Return (X, Y) of the center of cell containing provided text 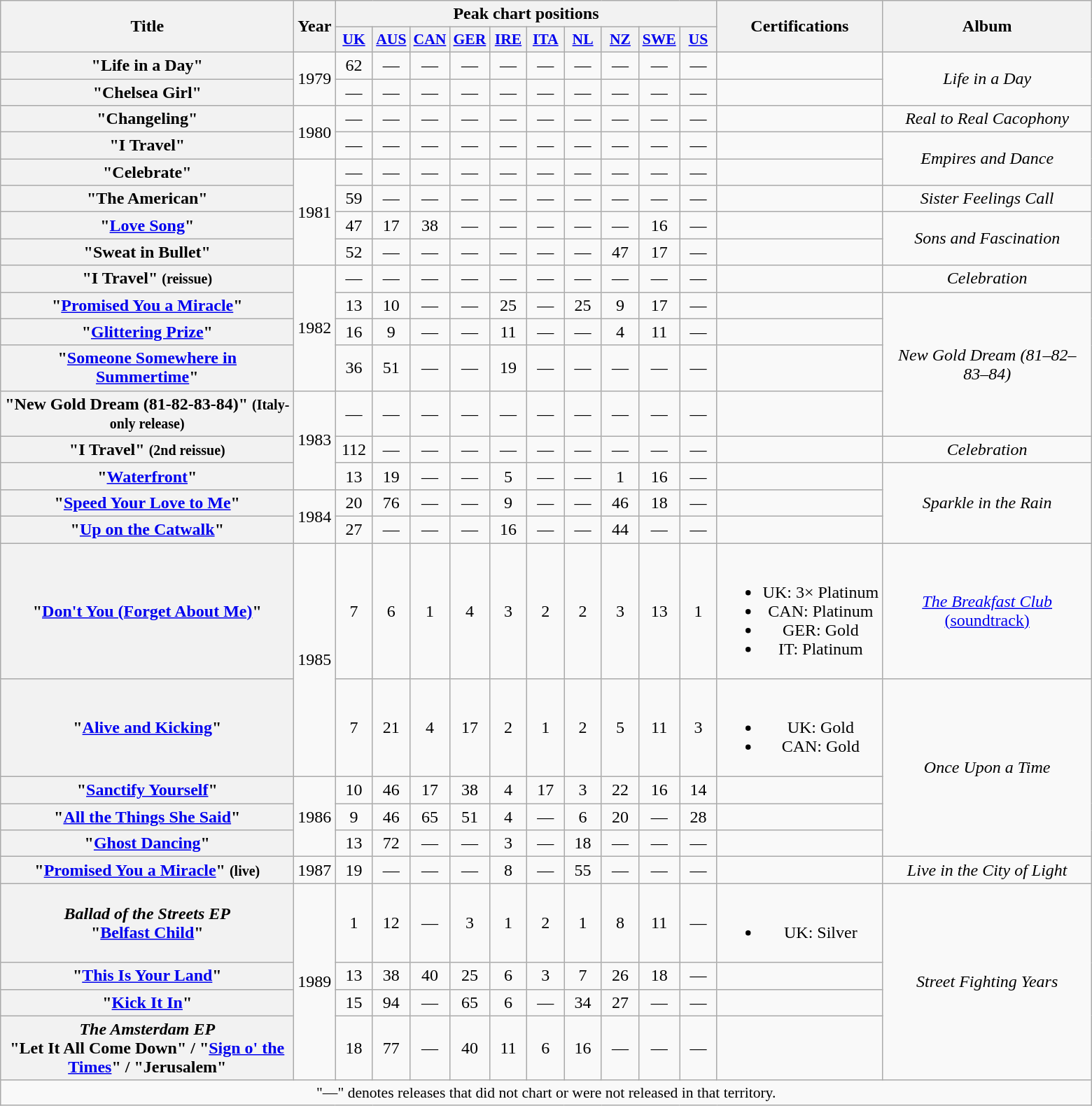
Once Upon a Time (987, 768)
Album (987, 27)
"Glittering Prize" (147, 332)
1987 (315, 870)
1985 (315, 660)
1986 (315, 817)
"Someone Somewhere in Summertime" (147, 368)
94 (391, 1002)
"This Is Your Land" (147, 976)
Live in the City of Light (987, 870)
22 (620, 790)
12 (391, 923)
1984 (315, 516)
36 (354, 368)
55 (582, 870)
1980 (315, 132)
34 (582, 1002)
Peak chart positions (526, 14)
Title (147, 27)
"Celebrate" (147, 172)
62 (354, 65)
1982 (315, 328)
CAN (430, 40)
"All the Things She Said" (147, 817)
SWE (659, 40)
"I Travel" (reissue) (147, 279)
72 (391, 843)
UK (354, 40)
The Breakfast Club (soundtrack) (987, 611)
1989 (315, 981)
AUS (391, 40)
US (699, 40)
UK: 3× PlatinumCAN: PlatinumGER: GoldIT: Platinum (799, 611)
UK: Silver (799, 923)
"I Travel" (147, 146)
"New Gold Dream (81-82-83-84)" (Italy-only release) (147, 413)
UK: GoldCAN: Gold (799, 728)
"Up on the Catwalk" (147, 529)
14 (699, 790)
"Sanctify Yourself" (147, 790)
Sons and Fascination (987, 239)
Sparkle in the Rain (987, 503)
Life in a Day (987, 78)
21 (391, 728)
15 (354, 1002)
112 (354, 449)
Real to Real Cacophony (987, 119)
28 (699, 817)
Ballad of the Streets EP"Belfast Child" (147, 923)
NZ (620, 40)
"Ghost Dancing" (147, 843)
"Changeling" (147, 119)
"Life in a Day" (147, 65)
77 (391, 1048)
"I Travel" (2nd reissue) (147, 449)
The Amsterdam EP"Let It All Come Down" / "Sign o' the Times" / "Jerusalem" (147, 1048)
59 (354, 199)
"Sweat in Bullet" (147, 252)
1981 (315, 212)
GER (469, 40)
76 (391, 503)
"Kick It In" (147, 1002)
"Waterfront" (147, 476)
26 (620, 976)
52 (354, 252)
"The American" (147, 199)
Empires and Dance (987, 159)
"Speed Your Love to Me" (147, 503)
ITA (546, 40)
44 (620, 529)
"Promised You a Miracle" (live) (147, 870)
"Don't You (Forget About Me)" (147, 611)
NL (582, 40)
Street Fighting Years (987, 981)
IRE (508, 40)
1979 (315, 78)
New Gold Dream (81–82–83–84) (987, 364)
Year (315, 27)
"Alive and Kicking" (147, 728)
"Chelsea Girl" (147, 92)
1983 (315, 440)
"Promised You a Miracle" (147, 305)
Certifications (799, 27)
"—" denotes releases that did not chart or were not released in that territory. (546, 1093)
"Love Song" (147, 225)
Sister Feelings Call (987, 199)
